From the cell containing the given text, extract its center point as [x, y] coordinate. 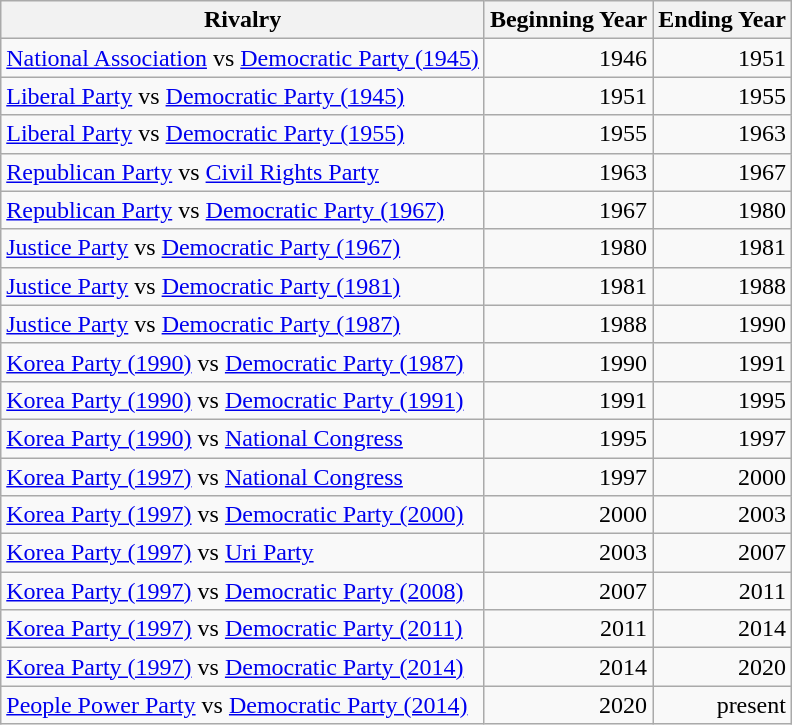
Ending Year [722, 20]
1946 [568, 58]
Korea Party (1997) vs National Congress [243, 477]
Justice Party vs Democratic Party (1981) [243, 286]
Korea Party (1997) vs Democratic Party (2008) [243, 591]
People Power Party vs Democratic Party (2014) [243, 705]
Rivalry [243, 20]
present [722, 705]
National Association vs Democratic Party (1945) [243, 58]
Korea Party (1990) vs Democratic Party (1987) [243, 362]
Liberal Party vs Democratic Party (1945) [243, 96]
Korea Party (1997) vs Democratic Party (2014) [243, 667]
Justice Party vs Democratic Party (1967) [243, 248]
Beginning Year [568, 20]
Korea Party (1990) vs National Congress [243, 438]
Republican Party vs Civil Rights Party [243, 172]
Korea Party (1997) vs Democratic Party (2000) [243, 515]
Korea Party (1997) vs Democratic Party (2011) [243, 629]
Korea Party (1990) vs Democratic Party (1991) [243, 400]
Korea Party (1997) vs Uri Party [243, 553]
Liberal Party vs Democratic Party (1955) [243, 134]
Justice Party vs Democratic Party (1987) [243, 324]
Republican Party vs Democratic Party (1967) [243, 210]
